Pinpoint the cell where the given text exists, returning its [x, y] midpoint coordinate. 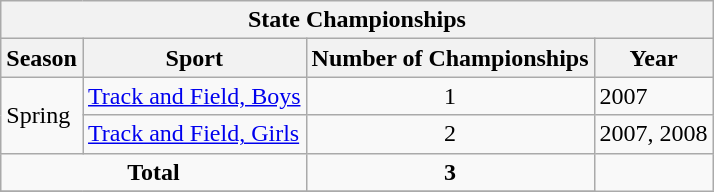
Year [654, 58]
2007 [654, 96]
Total [154, 172]
Track and Field, Boys [194, 96]
1 [450, 96]
2 [450, 134]
3 [450, 172]
Track and Field, Girls [194, 134]
2007, 2008 [654, 134]
Spring [42, 115]
Sport [194, 58]
State Championships [357, 20]
Season [42, 58]
Number of Championships [450, 58]
